Capture the cell that displays the provided text and extract its (x, y) central coordinate. 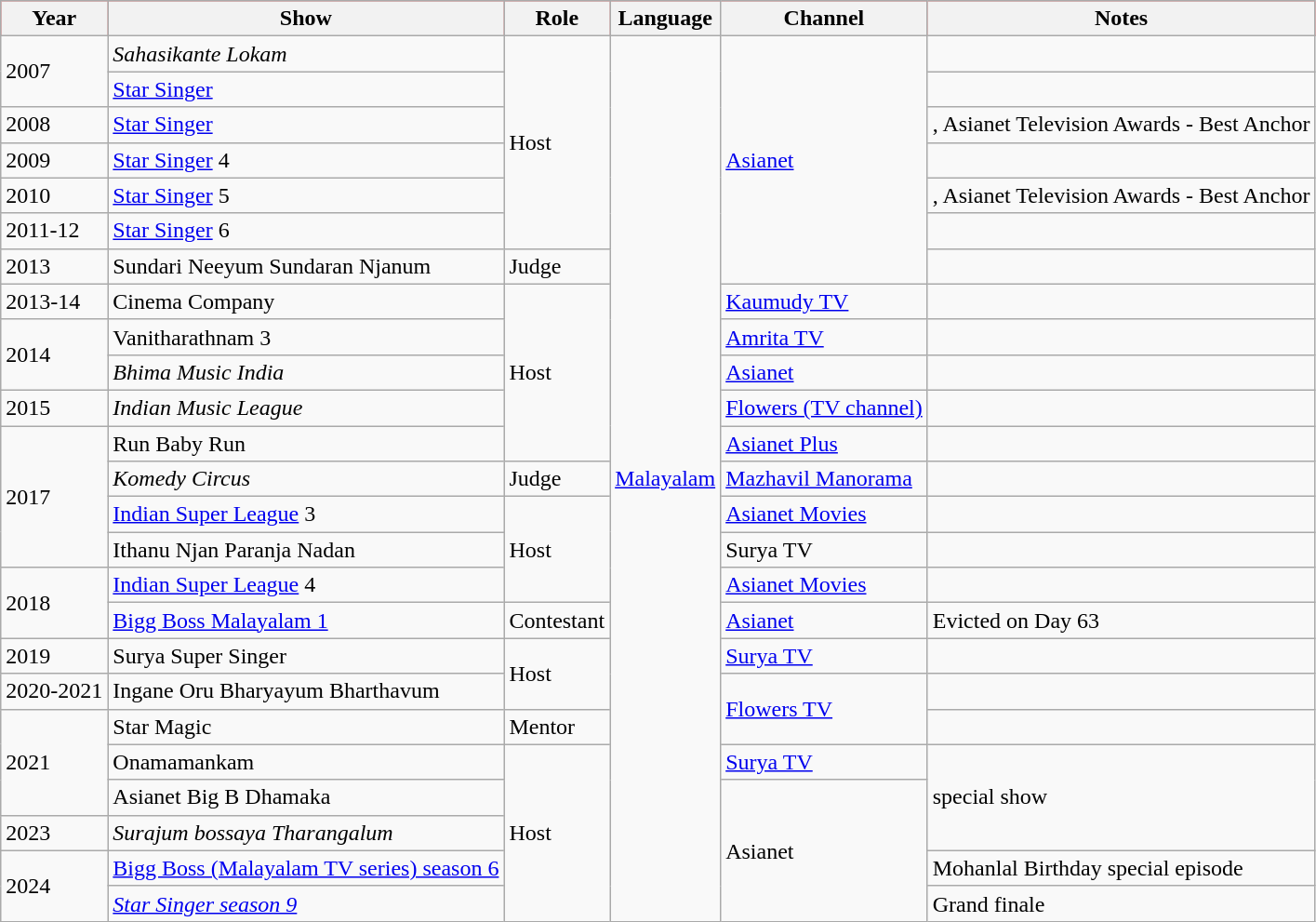
Flowers (TV channel) (824, 408)
2009 (54, 160)
Star Magic (306, 727)
Kaumudy TV (824, 301)
Notes (1122, 19)
Bigg Boss (Malayalam TV series) season 6 (306, 868)
2024 (54, 886)
Ingane Oru Bharyayum Bharthavum (306, 691)
2008 (54, 125)
Mohanlal Birthday special episode (1122, 868)
Onamamankam (306, 762)
Grand finale (1122, 903)
2007 (54, 72)
Komedy Circus (306, 479)
Asianet Plus (824, 444)
Language (666, 19)
Mentor (557, 727)
Star Singer season 9 (306, 903)
Star Singer 5 (306, 195)
Year (54, 19)
Role (557, 19)
Sundari Neeyum Sundaran Njanum (306, 266)
2019 (54, 656)
Run Baby Run (306, 444)
2017 (54, 497)
Mazhavil Manorama (824, 479)
Star Singer 4 (306, 160)
2021 (54, 762)
Bigg Boss Malayalam 1 (306, 621)
Sahasikante Lokam (306, 54)
2018 (54, 603)
2014 (54, 354)
2013-14 (54, 301)
Malayalam (666, 479)
Cinema Company (306, 301)
Surya Super Singer (306, 656)
Bhima Music India (306, 372)
Star Singer 6 (306, 231)
Vanitharathnam 3 (306, 337)
Flowers TV (824, 709)
Ithanu Njan Paranja Nadan (306, 550)
Indian Super League 4 (306, 585)
Indian Music League (306, 408)
Contestant (557, 621)
2010 (54, 195)
2020-2021 (54, 691)
2013 (54, 266)
2023 (54, 833)
Channel (824, 19)
Show (306, 19)
2015 (54, 408)
Asianet Big B Dhamaka (306, 797)
2011-12 (54, 231)
Surajum bossaya Tharangalum (306, 833)
Evicted on Day 63 (1122, 621)
Amrita TV (824, 337)
special show (1122, 797)
Indian Super League 3 (306, 514)
